Extract the [x, y] coordinate from the center of the cell holding the provided text.  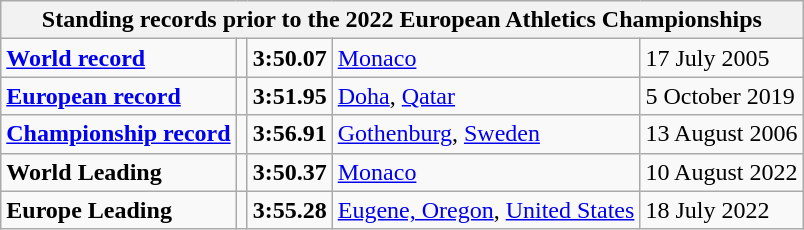
17 July 2005 [722, 58]
World Leading [118, 172]
13 August 2006 [722, 134]
Gothenburg, Sweden [486, 134]
18 July 2022 [722, 210]
Europe Leading [118, 210]
Doha, Qatar [486, 96]
5 October 2019 [722, 96]
10 August 2022 [722, 172]
European record [118, 96]
Standing records prior to the 2022 European Athletics Championships [402, 20]
Championship record [118, 134]
3:50.07 [290, 58]
World record [118, 58]
3:56.91 [290, 134]
3:51.95 [290, 96]
3:55.28 [290, 210]
3:50.37 [290, 172]
Eugene, Oregon, United States [486, 210]
